Search for the cell housing the specified text and yield its (x, y) center coordinate. 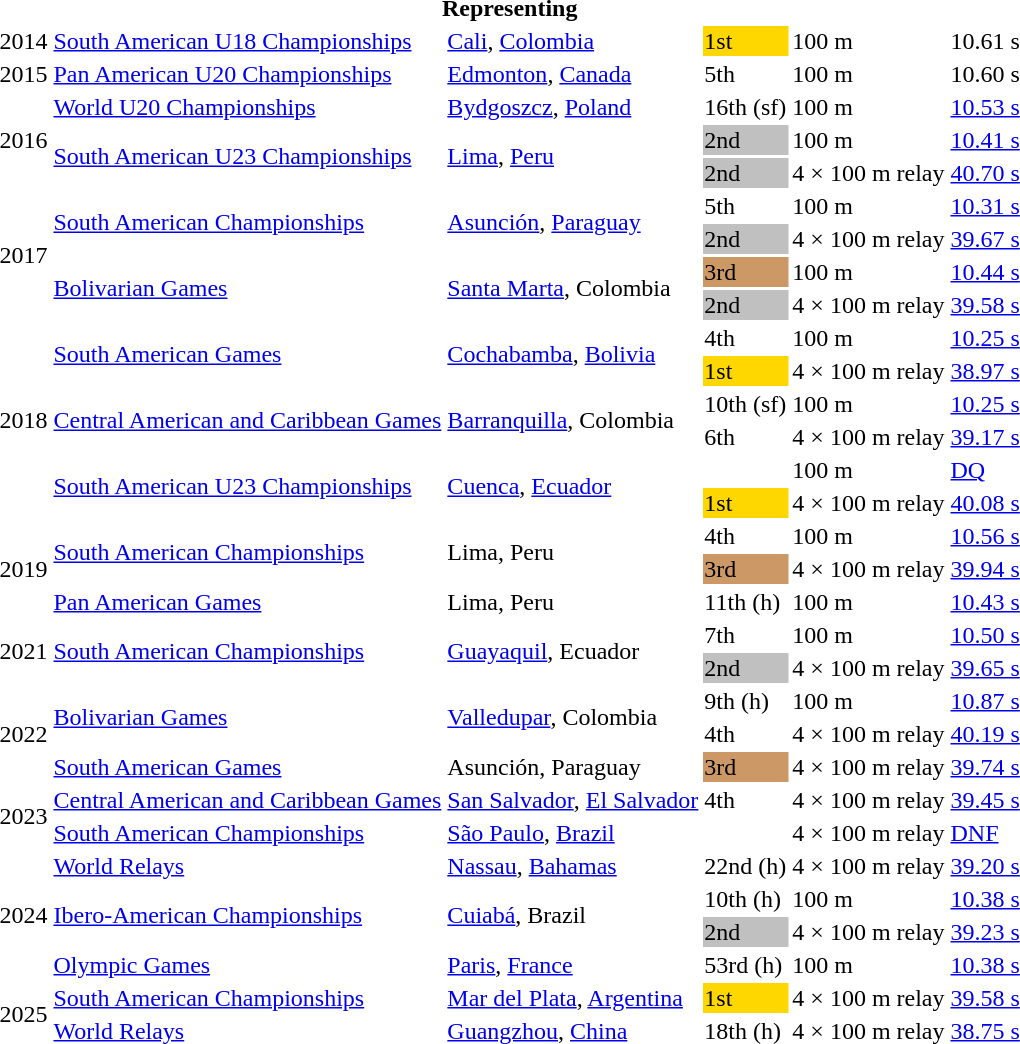
Bydgoszcz, Poland (573, 107)
Barranquilla, Colombia (573, 420)
Santa Marta, Colombia (573, 288)
Paris, France (573, 965)
9th (h) (746, 701)
22nd (h) (746, 866)
San Salvador, El Salvador (573, 800)
53rd (h) (746, 965)
World U20 Championships (248, 107)
Cuiabá, Brazil (573, 916)
Cali, Colombia (573, 41)
Edmonton, Canada (573, 74)
16th (sf) (746, 107)
11th (h) (746, 602)
Cuenca, Ecuador (573, 486)
Mar del Plata, Argentina (573, 998)
Pan American U20 Championships (248, 74)
Pan American Games (248, 602)
South American U18 Championships (248, 41)
10th (h) (746, 899)
Nassau, Bahamas (573, 866)
Cochabamba, Bolivia (573, 354)
6th (746, 437)
Guayaquil, Ecuador (573, 652)
7th (746, 635)
São Paulo, Brazil (573, 833)
World Relays (248, 866)
10th (sf) (746, 404)
Olympic Games (248, 965)
Valledupar, Colombia (573, 718)
Ibero-American Championships (248, 916)
